Find where the given text appears and provide that cell's center as (X, Y) coordinate. 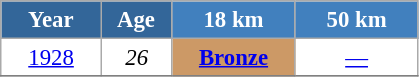
26 (136, 58)
— (356, 58)
18 km (234, 20)
Bronze (234, 58)
Age (136, 20)
Year (52, 20)
50 km (356, 20)
1928 (52, 58)
